Identify which cell holds the provided text, then report its [x, y] central coordinate. 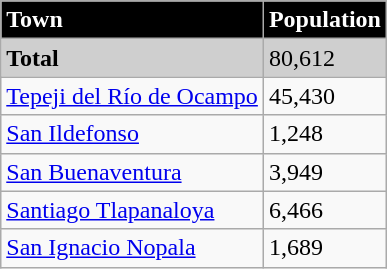
San Ignacio Nopala [132, 248]
San Ildefonso [132, 134]
Population [324, 20]
Total [132, 58]
Tepeji del Río de Ocampo [132, 96]
Town [132, 20]
1,689 [324, 248]
3,949 [324, 172]
1,248 [324, 134]
45,430 [324, 96]
80,612 [324, 58]
Santiago Tlapanaloya [132, 210]
6,466 [324, 210]
San Buenaventura [132, 172]
